Return (X, Y) of the center of cell containing provided text 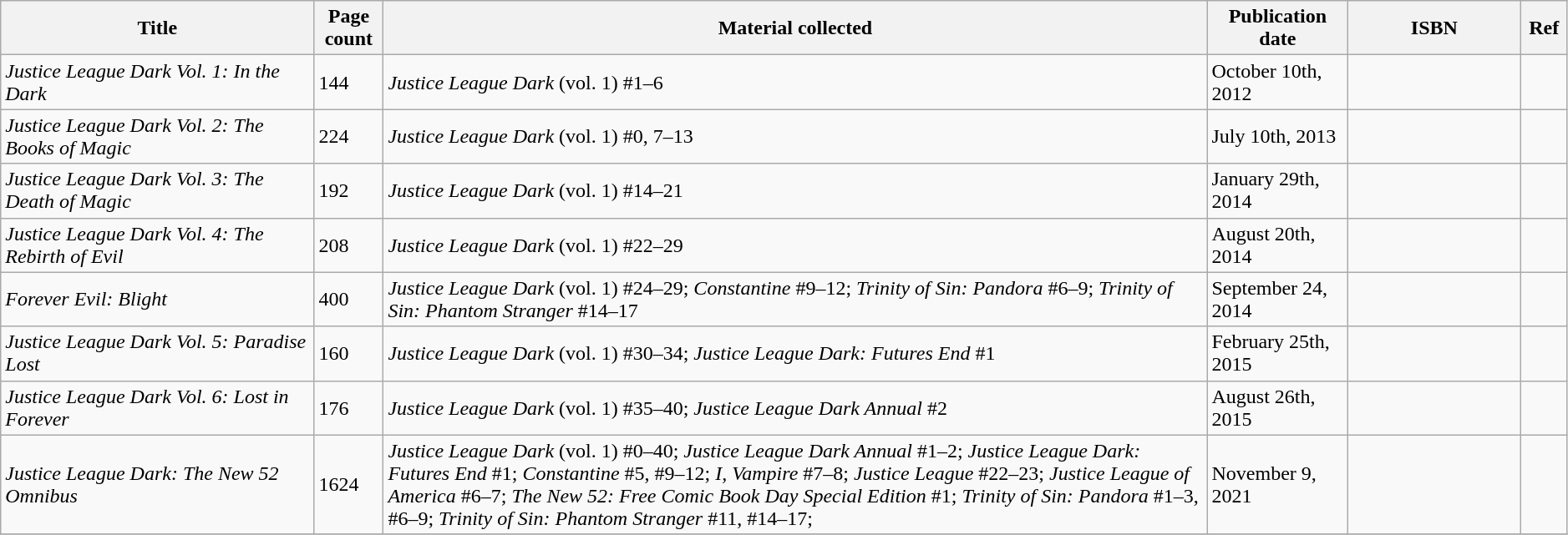
Publication date (1278, 28)
Forever Evil: Blight (157, 299)
Justice League Dark Vol. 2: The Books of Magic (157, 137)
September 24, 2014 (1278, 299)
Ref (1544, 28)
January 29th, 2014 (1278, 190)
Justice League Dark Vol. 3: The Death of Magic (157, 190)
160 (349, 354)
Justice League Dark (vol. 1) #24–29; Constantine #9–12; Trinity of Sin: Pandora #6–9; Trinity of Sin: Phantom Stranger #14–17 (795, 299)
Justice League Dark Vol. 1: In the Dark (157, 82)
October 10th, 2012 (1278, 82)
Justice League Dark (vol. 1) #14–21 (795, 190)
August 26th, 2015 (1278, 407)
176 (349, 407)
ISBN (1434, 28)
August 20th, 2014 (1278, 245)
Justice League Dark Vol. 5: Paradise Lost (157, 354)
224 (349, 137)
Page count (349, 28)
Justice League Dark (vol. 1) #35–40; Justice League Dark Annual #2 (795, 407)
Justice League Dark Vol. 6: Lost in Forever (157, 407)
400 (349, 299)
144 (349, 82)
Justice League Dark Vol. 4: The Rebirth of Evil (157, 245)
208 (349, 245)
Justice League Dark (vol. 1) #30–34; Justice League Dark: Futures End #1 (795, 354)
July 10th, 2013 (1278, 137)
Justice League Dark: The New 52 Omnibus (157, 484)
1624 (349, 484)
February 25th, 2015 (1278, 354)
Material collected (795, 28)
Title (157, 28)
Justice League Dark (vol. 1) #22–29 (795, 245)
November 9, 2021 (1278, 484)
Justice League Dark (vol. 1) #1–6 (795, 82)
Justice League Dark (vol. 1) #0, 7–13 (795, 137)
192 (349, 190)
